For the text-containing cell, return its midpoint in [X, Y] coordinate format. 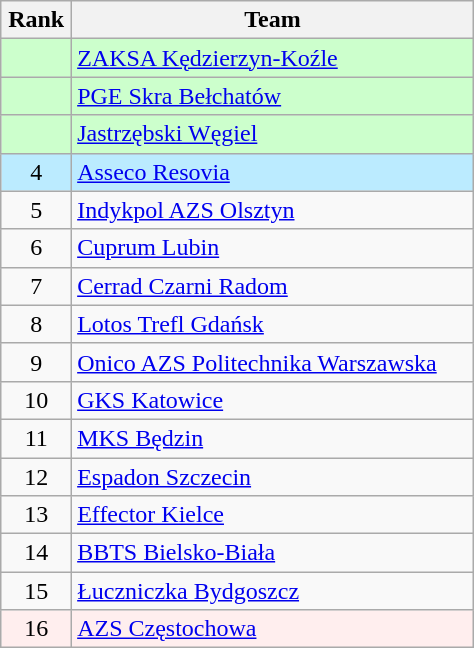
MKS Będzin [273, 438]
Effector Kielce [273, 515]
BBTS Bielsko-Biała [273, 553]
ZAKSA Kędzierzyn-Koźle [273, 58]
15 [36, 591]
GKS Katowice [273, 400]
Team [273, 20]
9 [36, 362]
7 [36, 286]
Espadon Szczecin [273, 477]
14 [36, 553]
Rank [36, 20]
5 [36, 210]
12 [36, 477]
10 [36, 400]
Indykpol AZS Olsztyn [273, 210]
11 [36, 438]
16 [36, 629]
4 [36, 172]
Jastrzębski Węgiel [273, 134]
Łuczniczka Bydgoszcz [273, 591]
Lotos Trefl Gdańsk [273, 324]
6 [36, 248]
Asseco Resovia [273, 172]
PGE Skra Bełchatów [273, 96]
8 [36, 324]
13 [36, 515]
Cuprum Lubin [273, 248]
Cerrad Czarni Radom [273, 286]
AZS Częstochowa [273, 629]
Onico AZS Politechnika Warszawska [273, 362]
